Search for the cell housing the specified text and yield its (x, y) center coordinate. 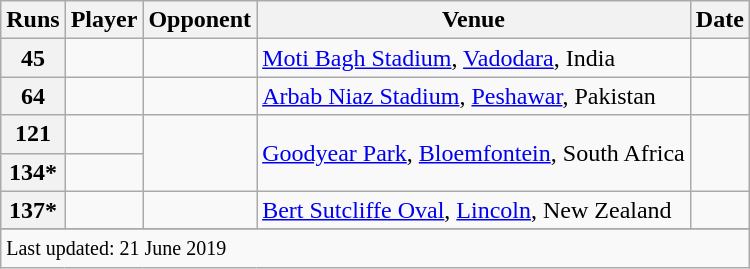
Arbab Niaz Stadium, Peshawar, Pakistan (474, 96)
134* (33, 172)
137* (33, 210)
64 (33, 96)
Bert Sutcliffe Oval, Lincoln, New Zealand (474, 210)
Moti Bagh Stadium, Vadodara, India (474, 58)
Opponent (200, 20)
Player (104, 20)
Last updated: 21 June 2019 (376, 248)
Venue (474, 20)
Goodyear Park, Bloemfontein, South Africa (474, 153)
45 (33, 58)
121 (33, 134)
Date (720, 20)
Runs (33, 20)
